Search for the cell housing the specified text and yield its [X, Y] center coordinate. 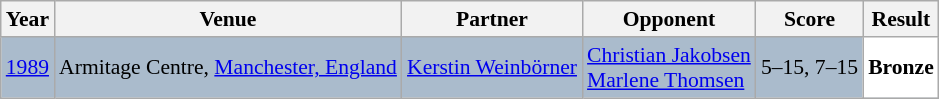
Bronze [901, 68]
5–15, 7–15 [810, 68]
Partner [492, 19]
Armitage Centre, Manchester, England [228, 68]
Result [901, 19]
Year [28, 19]
Opponent [669, 19]
Score [810, 19]
1989 [28, 68]
Christian Jakobsen Marlene Thomsen [669, 68]
Venue [228, 19]
Kerstin Weinbörner [492, 68]
